Return [X, Y] of the center of cell containing provided text 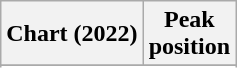
Chart (2022) [72, 34]
Peakposition [189, 34]
